For the text-containing cell, return its midpoint in [X, Y] coordinate format. 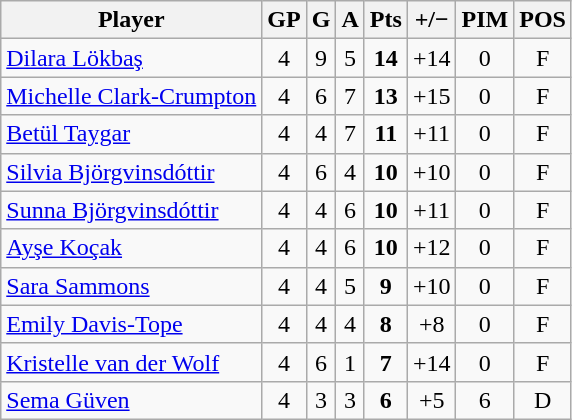
+12 [432, 248]
Sema Güven [132, 400]
Betül Taygar [132, 134]
Pts [386, 20]
GP [284, 20]
POS [543, 20]
13 [386, 96]
Sunna Björgvinsdóttir [132, 210]
Kristelle van der Wolf [132, 362]
+15 [432, 96]
D [543, 400]
G [321, 20]
Emily Davis-Tope [132, 324]
Player [132, 20]
PIM [485, 20]
+8 [432, 324]
Sara Sammons [132, 286]
A [350, 20]
11 [386, 134]
+5 [432, 400]
14 [386, 58]
1 [350, 362]
Michelle Clark-Crumpton [132, 96]
Dilara Lökbaş [132, 58]
Ayşe Koçak [132, 248]
8 [386, 324]
Silvia Björgvinsdóttir [132, 172]
+/− [432, 20]
